Determine the (x, y) coordinate at the center of the cell enclosing the given text.  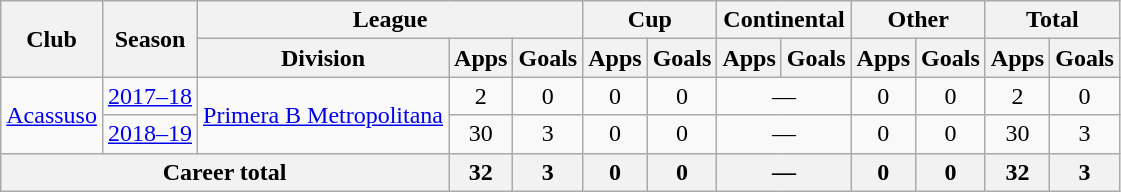
Career total (225, 172)
Season (150, 39)
Continental (784, 20)
League (390, 20)
Total (1052, 20)
Division (324, 58)
Other (918, 20)
Cup (650, 20)
Primera B Metropolitana (324, 115)
Acassuso (52, 115)
2017–18 (150, 96)
2018–19 (150, 134)
Club (52, 39)
